Locate the cell with the specified text and output its [x, y] center coordinate. 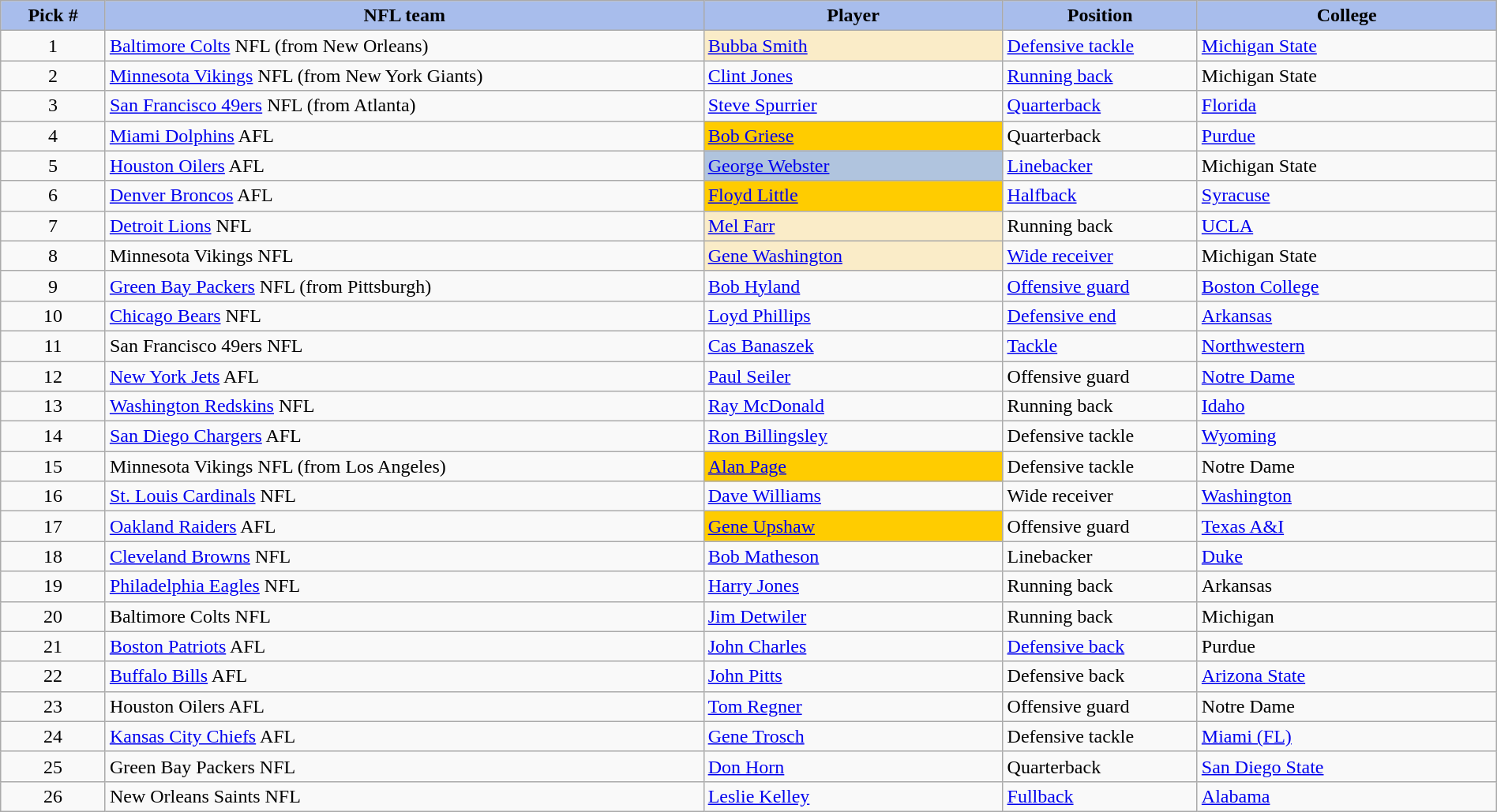
John Pitts [853, 676]
College [1347, 16]
13 [54, 406]
Oakland Raiders AFL [404, 526]
5 [54, 166]
Pick # [54, 16]
Don Horn [853, 766]
Buffalo Bills AFL [404, 676]
25 [54, 766]
Boston College [1347, 286]
Mel Farr [853, 226]
Idaho [1347, 406]
Minnesota Vikings NFL (from Los Angeles) [404, 466]
8 [54, 256]
San Francisco 49ers NFL [404, 346]
26 [54, 796]
18 [54, 556]
UCLA [1347, 226]
Bubba Smith [853, 46]
1 [54, 46]
4 [54, 136]
Green Bay Packers NFL [404, 766]
23 [54, 706]
Ray McDonald [853, 406]
Baltimore Colts NFL (from New Orleans) [404, 46]
7 [54, 226]
Chicago Bears NFL [404, 316]
24 [54, 736]
Floyd Little [853, 196]
San Francisco 49ers NFL (from Atlanta) [404, 106]
Cleveland Browns NFL [404, 556]
San Diego Chargers AFL [404, 436]
Arizona State [1347, 676]
Minnesota Vikings NFL (from New York Giants) [404, 76]
Baltimore Colts NFL [404, 616]
20 [54, 616]
Tom Regner [853, 706]
17 [54, 526]
Northwestern [1347, 346]
Steve Spurrier [853, 106]
George Webster [853, 166]
Dave Williams [853, 496]
15 [54, 466]
14 [54, 436]
Gene Upshaw [853, 526]
Tackle [1100, 346]
John Charles [853, 646]
Wyoming [1347, 436]
6 [54, 196]
Denver Broncos AFL [404, 196]
10 [54, 316]
Jim Detwiler [853, 616]
Kansas City Chiefs AFL [404, 736]
Alabama [1347, 796]
St. Louis Cardinals NFL [404, 496]
Bob Griese [853, 136]
12 [54, 376]
Minnesota Vikings NFL [404, 256]
Loyd Phillips [853, 316]
NFL team [404, 16]
Miami Dolphins AFL [404, 136]
11 [54, 346]
New York Jets AFL [404, 376]
Michigan [1347, 616]
Fullback [1100, 796]
Cas Banaszek [853, 346]
Miami (FL) [1347, 736]
Green Bay Packers NFL (from Pittsburgh) [404, 286]
Gene Washington [853, 256]
Syracuse [1347, 196]
Washington [1347, 496]
Washington Redskins NFL [404, 406]
Paul Seiler [853, 376]
Bob Matheson [853, 556]
New Orleans Saints NFL [404, 796]
3 [54, 106]
Philadelphia Eagles NFL [404, 586]
Florida [1347, 106]
Player [853, 16]
Detroit Lions NFL [404, 226]
San Diego State [1347, 766]
Leslie Kelley [853, 796]
19 [54, 586]
Bob Hyland [853, 286]
Duke [1347, 556]
Defensive end [1100, 316]
Alan Page [853, 466]
Halfback [1100, 196]
16 [54, 496]
Ron Billingsley [853, 436]
2 [54, 76]
9 [54, 286]
21 [54, 646]
Gene Trosch [853, 736]
Position [1100, 16]
Texas A&I [1347, 526]
Boston Patriots AFL [404, 646]
22 [54, 676]
Harry Jones [853, 586]
Clint Jones [853, 76]
